Determine the [X, Y] coordinate at the center of the cell enclosing the given text.  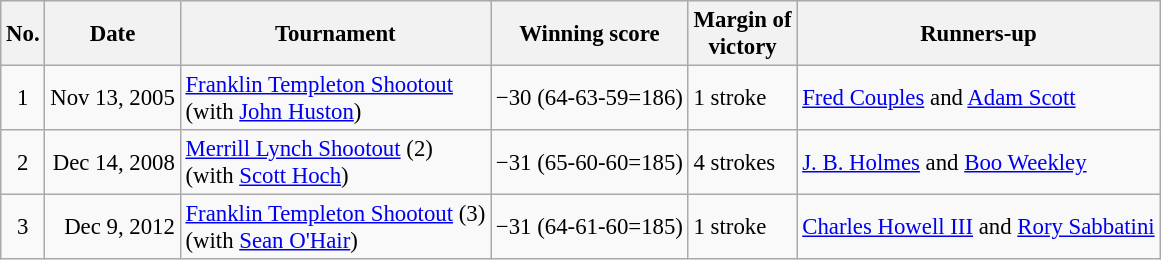
Merrill Lynch Shootout (2)(with Scott Hoch) [335, 162]
Margin ofvictory [742, 34]
2 [23, 162]
4 strokes [742, 162]
Tournament [335, 34]
3 [23, 228]
Runners-up [978, 34]
Fred Couples and Adam Scott [978, 98]
Dec 9, 2012 [112, 228]
J. B. Holmes and Boo Weekley [978, 162]
1 [23, 98]
Franklin Templeton Shootout(with John Huston) [335, 98]
Date [112, 34]
Nov 13, 2005 [112, 98]
−30 (64-63-59=186) [590, 98]
Winning score [590, 34]
No. [23, 34]
−31 (65-60-60=185) [590, 162]
−31 (64-61-60=185) [590, 228]
Franklin Templeton Shootout (3)(with Sean O'Hair) [335, 228]
Dec 14, 2008 [112, 162]
Charles Howell III and Rory Sabbatini [978, 228]
